Output the [x, y] coordinate of the center of the cell containing the given text.  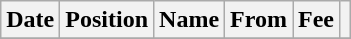
From [259, 20]
Date [30, 20]
Fee [316, 20]
Name [190, 20]
Position [107, 20]
